Extract the (x, y) coordinate from the center of the cell holding the provided text.  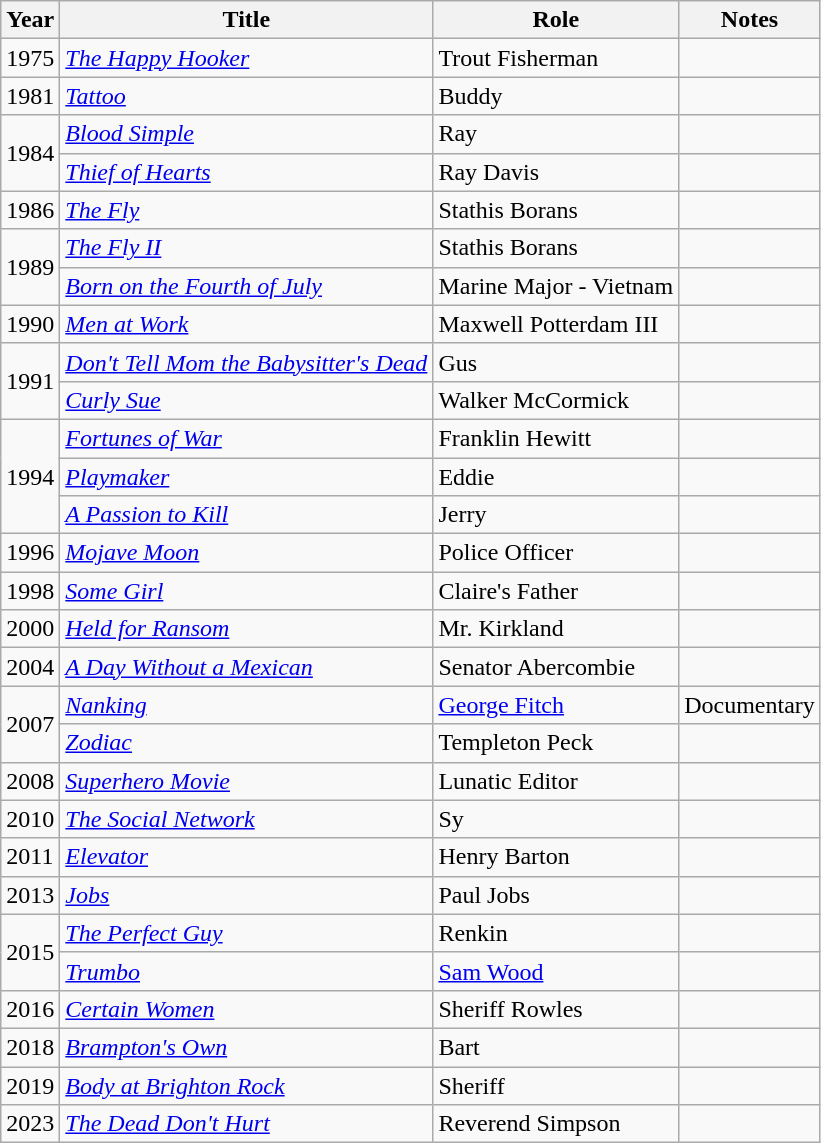
2008 (30, 781)
Police Officer (556, 553)
Templeton Peck (556, 743)
Notes (750, 20)
The Dead Don't Hurt (246, 1124)
2015 (30, 952)
Playmaker (246, 477)
Fortunes of War (246, 438)
Lunatic Editor (556, 781)
Marine Major - Vietnam (556, 286)
Sy (556, 819)
Don't Tell Mom the Babysitter's Dead (246, 362)
The Fly II (246, 248)
Renkin (556, 933)
Sheriff (556, 1085)
Some Girl (246, 591)
Claire's Father (556, 591)
A Day Without a Mexican (246, 667)
Thief of Hearts (246, 172)
Walker McCormick (556, 400)
1998 (30, 591)
1994 (30, 476)
Jerry (556, 515)
Trout Fisherman (556, 58)
2004 (30, 667)
Body at Brighton Rock (246, 1085)
1986 (30, 210)
Henry Barton (556, 857)
Trumbo (246, 971)
2018 (30, 1047)
Ray Davis (556, 172)
Men at Work (246, 324)
2011 (30, 857)
Held for Ransom (246, 629)
Role (556, 20)
2019 (30, 1085)
Documentary (750, 705)
Reverend Simpson (556, 1124)
A Passion to Kill (246, 515)
2023 (30, 1124)
1990 (30, 324)
1991 (30, 381)
Brampton's Own (246, 1047)
Mojave Moon (246, 553)
Curly Sue (246, 400)
Tattoo (246, 96)
2000 (30, 629)
Senator Abercombie (556, 667)
1981 (30, 96)
The Social Network (246, 819)
The Fly (246, 210)
Born on the Fourth of July (246, 286)
Ray (556, 134)
The Perfect Guy (246, 933)
1984 (30, 153)
Year (30, 20)
Nanking (246, 705)
Sam Wood (556, 971)
Certain Women (246, 1009)
Sheriff Rowles (556, 1009)
1996 (30, 553)
Eddie (556, 477)
Elevator (246, 857)
Zodiac (246, 743)
2016 (30, 1009)
1989 (30, 267)
Franklin Hewitt (556, 438)
Paul Jobs (556, 895)
Mr. Kirkland (556, 629)
2013 (30, 895)
Buddy (556, 96)
Bart (556, 1047)
The Happy Hooker (246, 58)
1975 (30, 58)
Blood Simple (246, 134)
2007 (30, 724)
Title (246, 20)
Maxwell Potterdam III (556, 324)
2010 (30, 819)
Jobs (246, 895)
Superhero Movie (246, 781)
George Fitch (556, 705)
Gus (556, 362)
